Return [X, Y] of the center of cell containing provided text 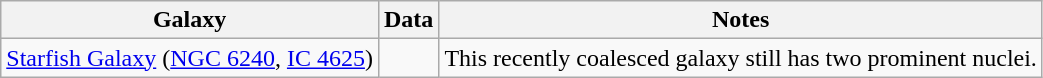
Data [408, 20]
Galaxy [190, 20]
Notes [741, 20]
This recently coalesced galaxy still has two prominent nuclei. [741, 58]
Starfish Galaxy (NGC 6240, IC 4625) [190, 58]
